Extract the (x, y) coordinate from the center of the cell holding the provided text.  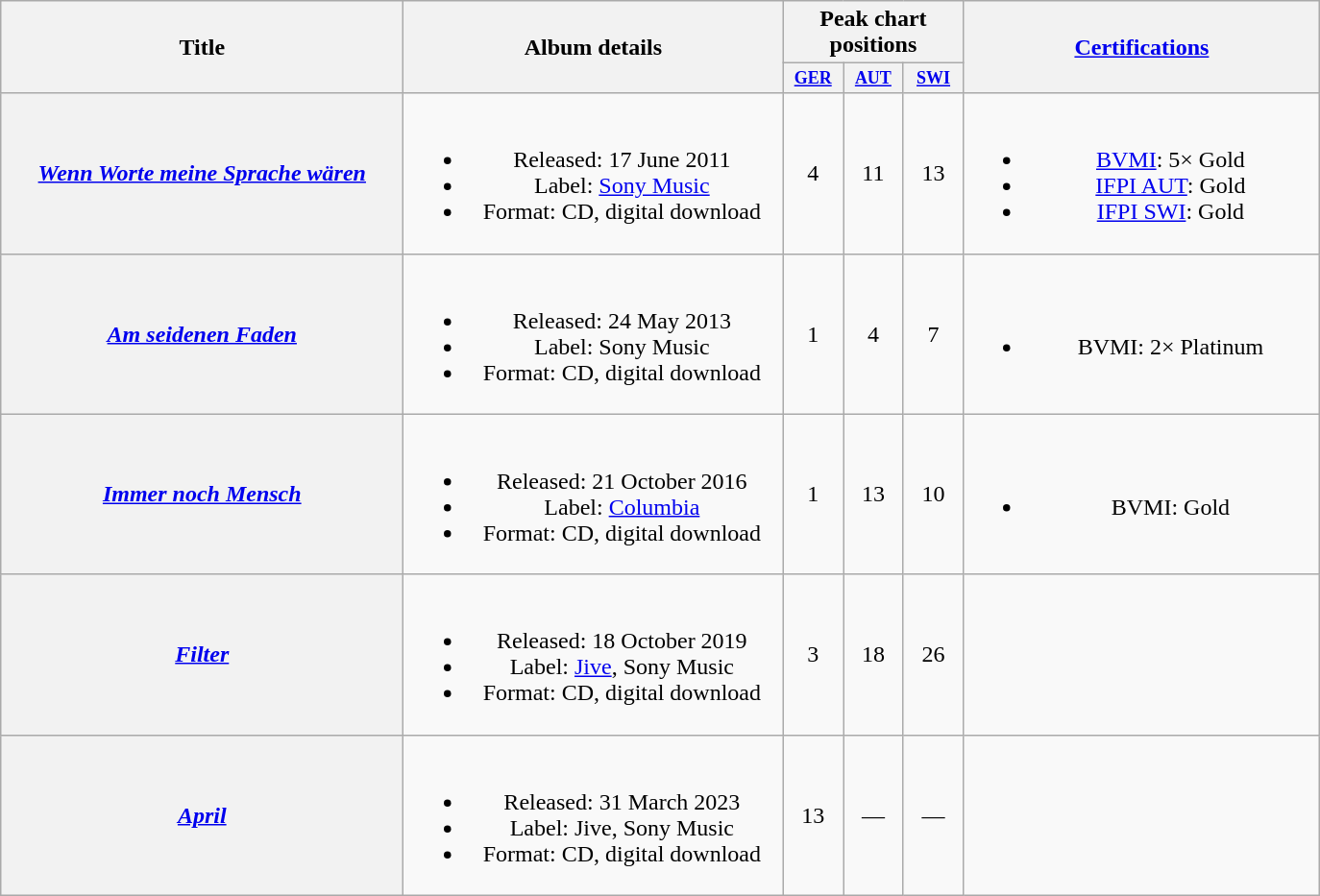
April (202, 814)
Certifications (1141, 47)
Released: 18 October 2019Label: Jive, Sony MusicFormat: CD, digital download (594, 655)
BVMI: 5× GoldIFPI AUT: GoldIFPI SWI: Gold (1141, 173)
Released: 31 March 2023Label: Jive, Sony MusicFormat: CD, digital download (594, 814)
Album details (594, 47)
26 (934, 655)
3 (813, 655)
7 (934, 334)
BVMI: Gold (1141, 494)
Title (202, 47)
Released: 17 June 2011Label: Sony MusicFormat: CD, digital download (594, 173)
Peak chart positions (873, 33)
GER (813, 79)
Am seidenen Faden (202, 334)
11 (874, 173)
Filter (202, 655)
SWI (934, 79)
Wenn Worte meine Sprache wären (202, 173)
Immer noch Mensch (202, 494)
Released: 21 October 2016Label: ColumbiaFormat: CD, digital download (594, 494)
BVMI: 2× Platinum (1141, 334)
Released: 24 May 2013Label: Sony MusicFormat: CD, digital download (594, 334)
18 (874, 655)
10 (934, 494)
AUT (874, 79)
